Determine the [x, y] coordinate at the center of the cell enclosing the given text.  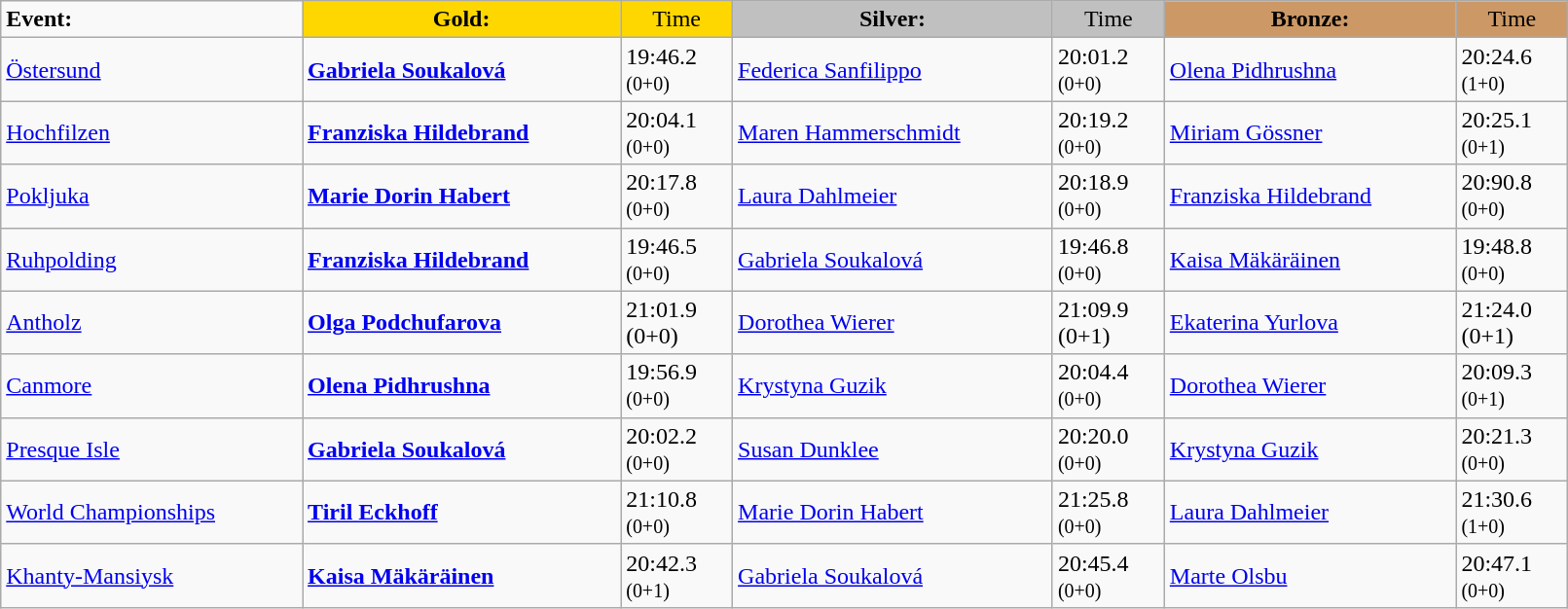
20:25.1(0+1) [1513, 132]
World Championships [152, 512]
19:56.9(0+0) [677, 385]
Event: [152, 19]
Federica Sanfilippo [893, 70]
19:46.8(0+0) [1108, 259]
20:20.0(0+0) [1108, 449]
21:25.8(0+0) [1108, 512]
21:01.9(0+0) [677, 323]
Silver: [893, 19]
Presque Isle [152, 449]
20:45.4(0+0) [1108, 576]
Maren Hammerschmidt [893, 132]
20:24.6(1+0) [1513, 70]
19:48.8(0+0) [1513, 259]
20:19.2(0+0) [1108, 132]
19:46.2(0+0) [677, 70]
20:04.1(0+0) [677, 132]
Miriam Gössner [1310, 132]
21:30.6(1+0) [1513, 512]
Östersund [152, 70]
20:17.8(0+0) [677, 197]
19:46.5(0+0) [677, 259]
20:47.1(0+0) [1513, 576]
Pokljuka [152, 197]
Susan Dunklee [893, 449]
21:24.0(0+1) [1513, 323]
20:09.3(0+1) [1513, 385]
Bronze: [1310, 19]
Ruhpolding [152, 259]
Hochfilzen [152, 132]
Khanty-Mansiysk [152, 576]
20:42.3(0+1) [677, 576]
20:18.9(0+0) [1108, 197]
Canmore [152, 385]
20:02.2(0+0) [677, 449]
20:01.2(0+0) [1108, 70]
Ekaterina Yurlova [1310, 323]
21:09.9(0+1) [1108, 323]
20:04.4(0+0) [1108, 385]
Gold: [461, 19]
Marte Olsbu [1310, 576]
21:10.8(0+0) [677, 512]
20:21.3(0+0) [1513, 449]
20:90.8(0+0) [1513, 197]
Antholz [152, 323]
Tiril Eckhoff [461, 512]
Olga Podchufarova [461, 323]
